Locate the cell with the specified text and output its [X, Y] center coordinate. 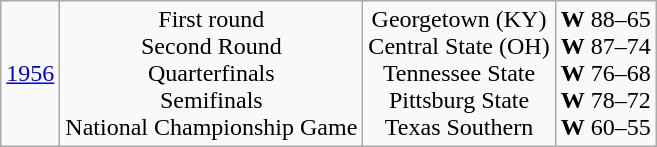
1956 [30, 74]
Georgetown (KY)Central State (OH)Tennessee StatePittsburg StateTexas Southern [459, 74]
W 88–65W 87–74W 76–68W 78–72W 60–55 [606, 74]
First roundSecond RoundQuarterfinalsSemifinalsNational Championship Game [212, 74]
